Capture the cell that displays the provided text and extract its [x, y] central coordinate. 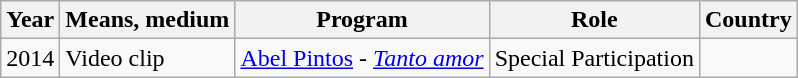
Country [748, 20]
Video clip [148, 58]
Role [594, 20]
Program [362, 20]
Means, medium [148, 20]
Year [30, 20]
2014 [30, 58]
Abel Pintos - Tanto amor [362, 58]
Special Participation [594, 58]
